Return (x, y) of the center of cell containing provided text 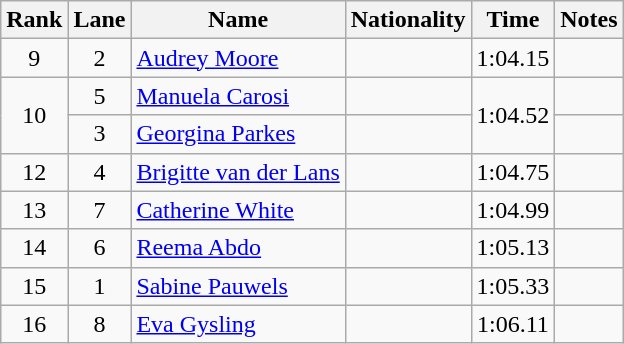
9 (34, 58)
Catherine White (238, 210)
13 (34, 210)
2 (100, 58)
Georgina Parkes (238, 134)
Name (238, 20)
8 (100, 324)
1:04.15 (513, 58)
Rank (34, 20)
14 (34, 248)
16 (34, 324)
Manuela Carosi (238, 96)
Eva Gysling (238, 324)
10 (34, 115)
5 (100, 96)
15 (34, 286)
Notes (589, 20)
1 (100, 286)
Lane (100, 20)
Nationality (408, 20)
Audrey Moore (238, 58)
1:05.33 (513, 286)
12 (34, 172)
1:04.52 (513, 115)
Sabine Pauwels (238, 286)
Reema Abdo (238, 248)
7 (100, 210)
3 (100, 134)
1:04.99 (513, 210)
6 (100, 248)
1:04.75 (513, 172)
Brigitte van der Lans (238, 172)
Time (513, 20)
4 (100, 172)
1:05.13 (513, 248)
1:06.11 (513, 324)
